Capture the cell that displays the provided text and extract its (X, Y) central coordinate. 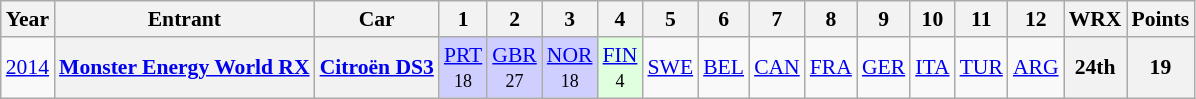
10 (932, 19)
Points (1161, 19)
3 (570, 19)
9 (884, 19)
4 (620, 19)
7 (777, 19)
19 (1161, 68)
FRA (831, 68)
Car (377, 19)
FIN4 (620, 68)
12 (1036, 19)
24th (1096, 68)
Monster Energy World RX (184, 68)
8 (831, 19)
Citroën DS3 (377, 68)
1 (463, 19)
2 (514, 19)
ARG (1036, 68)
ITA (932, 68)
6 (724, 19)
Year (28, 19)
Entrant (184, 19)
GBR27 (514, 68)
11 (982, 19)
NOR18 (570, 68)
CAN (777, 68)
BEL (724, 68)
2014 (28, 68)
PRT18 (463, 68)
WRX (1096, 19)
SWE (670, 68)
GER (884, 68)
TUR (982, 68)
5 (670, 19)
